Locate the cell with the specified text and output its (X, Y) center coordinate. 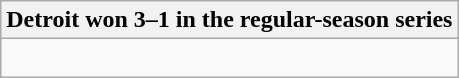
Detroit won 3–1 in the regular-season series (230, 20)
